Provide the (X, Y) coordinate of the cell's center where the given text is located.  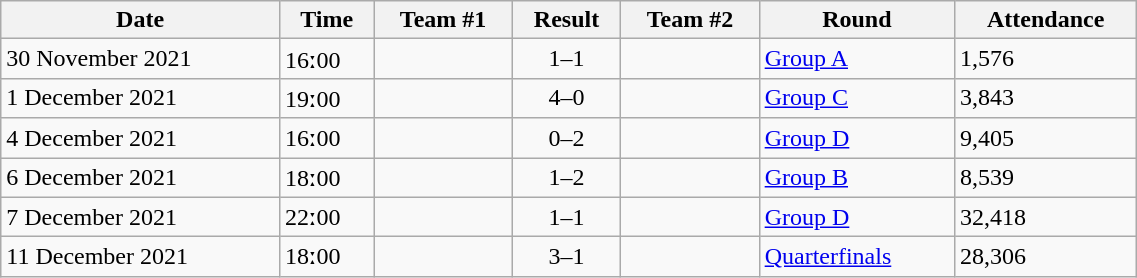
32,418 (1046, 217)
Group A (856, 59)
Result (566, 20)
Attendance (1046, 20)
4–0 (566, 98)
Quarterfinals (856, 257)
30 November 2021 (140, 59)
7 December 2021 (140, 217)
6 December 2021 (140, 178)
Date (140, 20)
19ː00 (326, 98)
Round (856, 20)
Group B (856, 178)
11 December 2021 (140, 257)
4 December 2021 (140, 138)
3–1 (566, 257)
Team #2 (690, 20)
1 December 2021 (140, 98)
28,306 (1046, 257)
0–2 (566, 138)
Team #1 (443, 20)
1–2 (566, 178)
22ː00 (326, 217)
Time (326, 20)
3,843 (1046, 98)
Group C (856, 98)
8,539 (1046, 178)
1,576 (1046, 59)
9,405 (1046, 138)
